Search for the cell housing the specified text and yield its (X, Y) center coordinate. 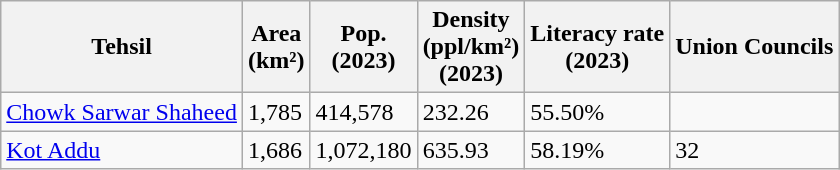
Tehsil (122, 47)
Literacy rate(2023) (598, 47)
1,785 (276, 112)
Kot Addu (122, 150)
1,686 (276, 150)
Union Councils (754, 47)
414,578 (364, 112)
32 (754, 150)
58.19% (598, 150)
Density(ppl/km²)(2023) (471, 47)
Chowk Sarwar Shaheed (122, 112)
635.93 (471, 150)
Area(km²) (276, 47)
232.26 (471, 112)
1,072,180 (364, 150)
55.50% (598, 112)
Pop.(2023) (364, 47)
